Determine the [x, y] coordinate at the center of the cell enclosing the given text.  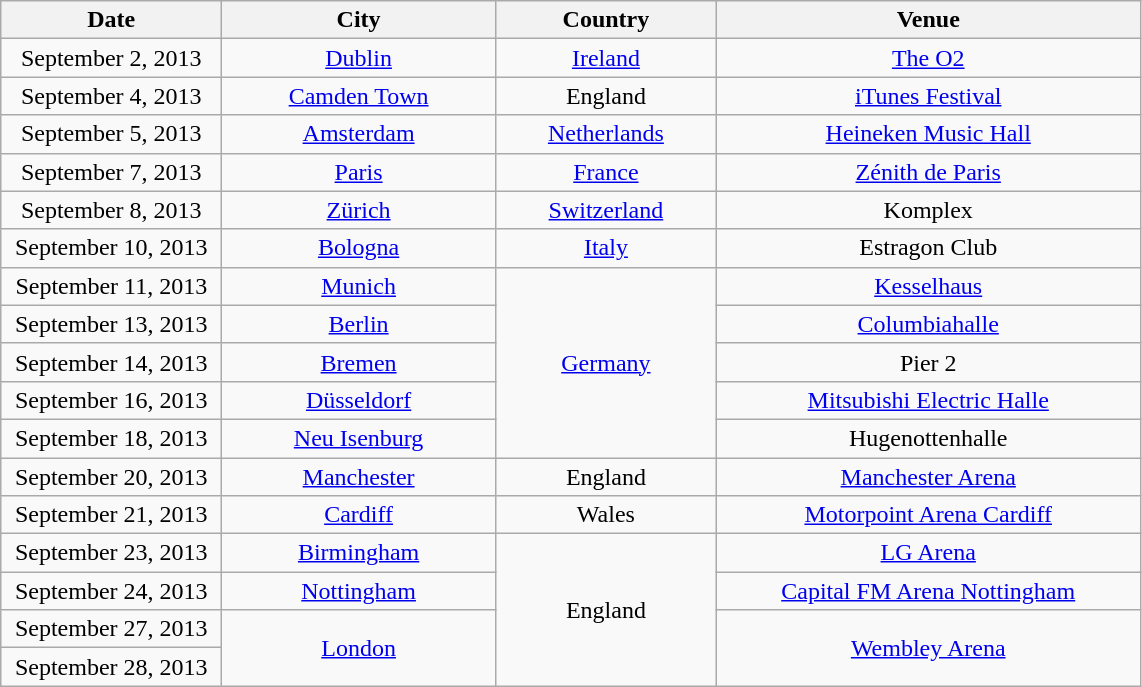
September 28, 2013 [112, 667]
Nottingham [359, 591]
Heineken Music Hall [928, 134]
Komplex [928, 210]
September 20, 2013 [112, 477]
Pier 2 [928, 362]
Paris [359, 172]
France [606, 172]
September 24, 2013 [112, 591]
Cardiff [359, 515]
September 14, 2013 [112, 362]
iTunes Festival [928, 96]
Düsseldorf [359, 400]
September 8, 2013 [112, 210]
Country [606, 20]
Netherlands [606, 134]
Camden Town [359, 96]
Ireland [606, 58]
Manchester Arena [928, 477]
Bremen [359, 362]
Estragon Club [928, 248]
Wembley Arena [928, 648]
Berlin [359, 324]
Mitsubishi Electric Halle [928, 400]
September 5, 2013 [112, 134]
Capital FM Arena Nottingham [928, 591]
Birmingham [359, 553]
Munich [359, 286]
LG Arena [928, 553]
September 27, 2013 [112, 629]
City [359, 20]
September 23, 2013 [112, 553]
Bologna [359, 248]
Zénith de Paris [928, 172]
Motorpoint Arena Cardiff [928, 515]
Venue [928, 20]
Date [112, 20]
September 18, 2013 [112, 438]
September 4, 2013 [112, 96]
London [359, 648]
Italy [606, 248]
September 7, 2013 [112, 172]
Amsterdam [359, 134]
Hugenottenhalle [928, 438]
September 21, 2013 [112, 515]
The O2 [928, 58]
Columbiahalle [928, 324]
September 10, 2013 [112, 248]
Neu Isenburg [359, 438]
Zürich [359, 210]
Germany [606, 362]
September 11, 2013 [112, 286]
September 16, 2013 [112, 400]
September 13, 2013 [112, 324]
Kesselhaus [928, 286]
September 2, 2013 [112, 58]
Manchester [359, 477]
Wales [606, 515]
Dublin [359, 58]
Switzerland [606, 210]
